Return the [x, y] coordinate for the center point of the cell that contains the specified text.  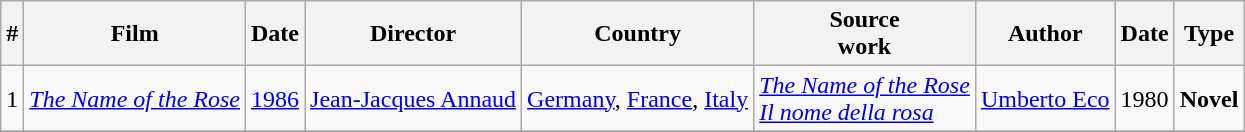
Film [135, 34]
Country [638, 34]
The Name of the RoseIl nome della rosa [865, 98]
Umberto Eco [1045, 98]
Author [1045, 34]
Type [1209, 34]
Sourcework [865, 34]
The Name of the Rose [135, 98]
Director [414, 34]
1980 [1144, 98]
# [12, 34]
1 [12, 98]
1986 [276, 98]
Jean-Jacques Annaud [414, 98]
Novel [1209, 98]
Germany, France, Italy [638, 98]
